Return the (x, y) coordinate for the center point of the cell that contains the specified text.  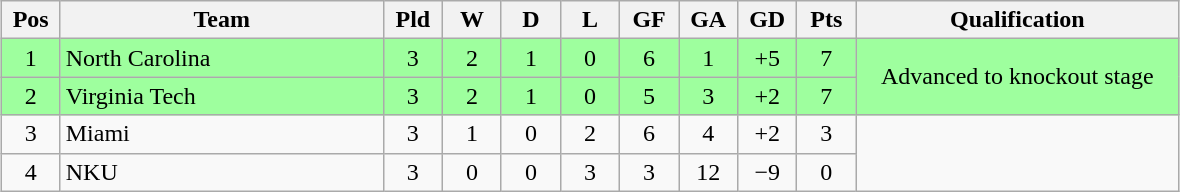
Qualification (1018, 20)
Advanced to knockout stage (1018, 77)
L (590, 20)
GA (708, 20)
North Carolina (222, 58)
Miami (222, 134)
12 (708, 172)
Team (222, 20)
GD (768, 20)
Virginia Tech (222, 96)
−9 (768, 172)
Pts (826, 20)
Pld (412, 20)
D (530, 20)
GF (650, 20)
Pos (30, 20)
NKU (222, 172)
W (472, 20)
+5 (768, 58)
5 (650, 96)
